Search for the cell housing the specified text and yield its (x, y) center coordinate. 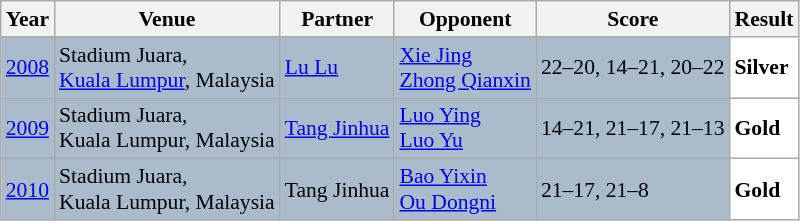
21–17, 21–8 (633, 190)
Xie Jing Zhong Qianxin (464, 68)
Year (28, 19)
Opponent (464, 19)
Luo Ying Luo Yu (464, 128)
Score (633, 19)
Silver (764, 68)
2008 (28, 68)
Partner (338, 19)
Lu Lu (338, 68)
2010 (28, 190)
Venue (167, 19)
14–21, 21–17, 21–13 (633, 128)
2009 (28, 128)
Result (764, 19)
22–20, 14–21, 20–22 (633, 68)
Bao Yixin Ou Dongni (464, 190)
